For the text-containing cell, return its midpoint in [x, y] coordinate format. 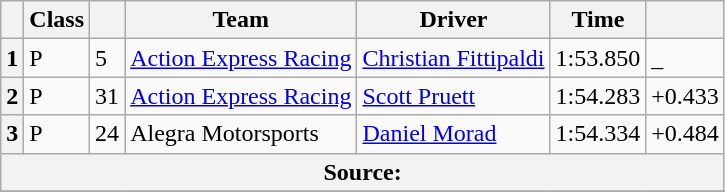
31 [108, 96]
Team [241, 20]
Source: [363, 172]
1:54.283 [598, 96]
5 [108, 58]
Class [57, 20]
Scott Pruett [454, 96]
1:53.850 [598, 58]
24 [108, 134]
1 [12, 58]
Time [598, 20]
1:54.334 [598, 134]
Daniel Morad [454, 134]
_ [686, 58]
+0.433 [686, 96]
+0.484 [686, 134]
3 [12, 134]
2 [12, 96]
Driver [454, 20]
Alegra Motorsports [241, 134]
Christian Fittipaldi [454, 58]
